For the text-containing cell, return its midpoint in [x, y] coordinate format. 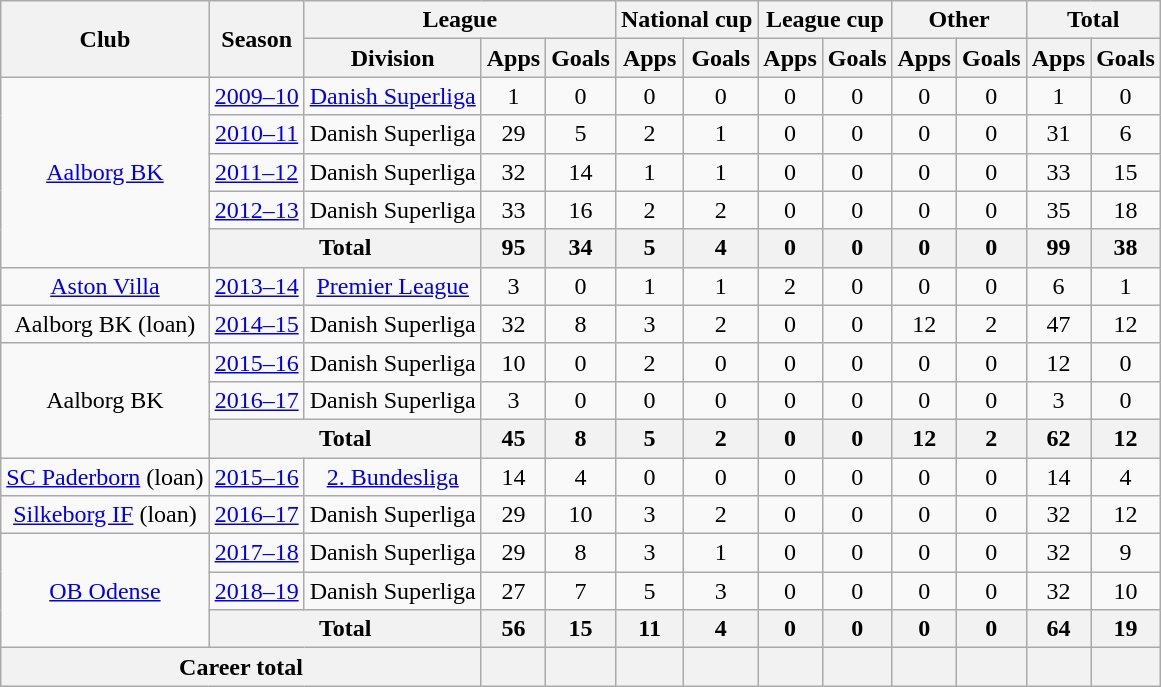
47 [1058, 324]
18 [1126, 210]
45 [513, 438]
27 [513, 591]
Aston Villa [105, 286]
38 [1126, 248]
62 [1058, 438]
16 [581, 210]
National cup [686, 20]
2014–15 [256, 324]
Division [392, 58]
OB Odense [105, 591]
2011–12 [256, 172]
35 [1058, 210]
34 [581, 248]
19 [1126, 629]
2010–11 [256, 134]
2013–14 [256, 286]
League cup [825, 20]
2009–10 [256, 96]
7 [581, 591]
9 [1126, 553]
Silkeborg IF (loan) [105, 515]
League [460, 20]
SC Paderborn (loan) [105, 477]
2017–18 [256, 553]
64 [1058, 629]
2012–13 [256, 210]
2. Bundesliga [392, 477]
Premier League [392, 286]
31 [1058, 134]
2018–19 [256, 591]
56 [513, 629]
Career total [241, 667]
Club [105, 39]
99 [1058, 248]
95 [513, 248]
Other [959, 20]
11 [649, 629]
Aalborg BK (loan) [105, 324]
Season [256, 39]
